Determine the (x, y) coordinate at the center of the cell enclosing the given text.  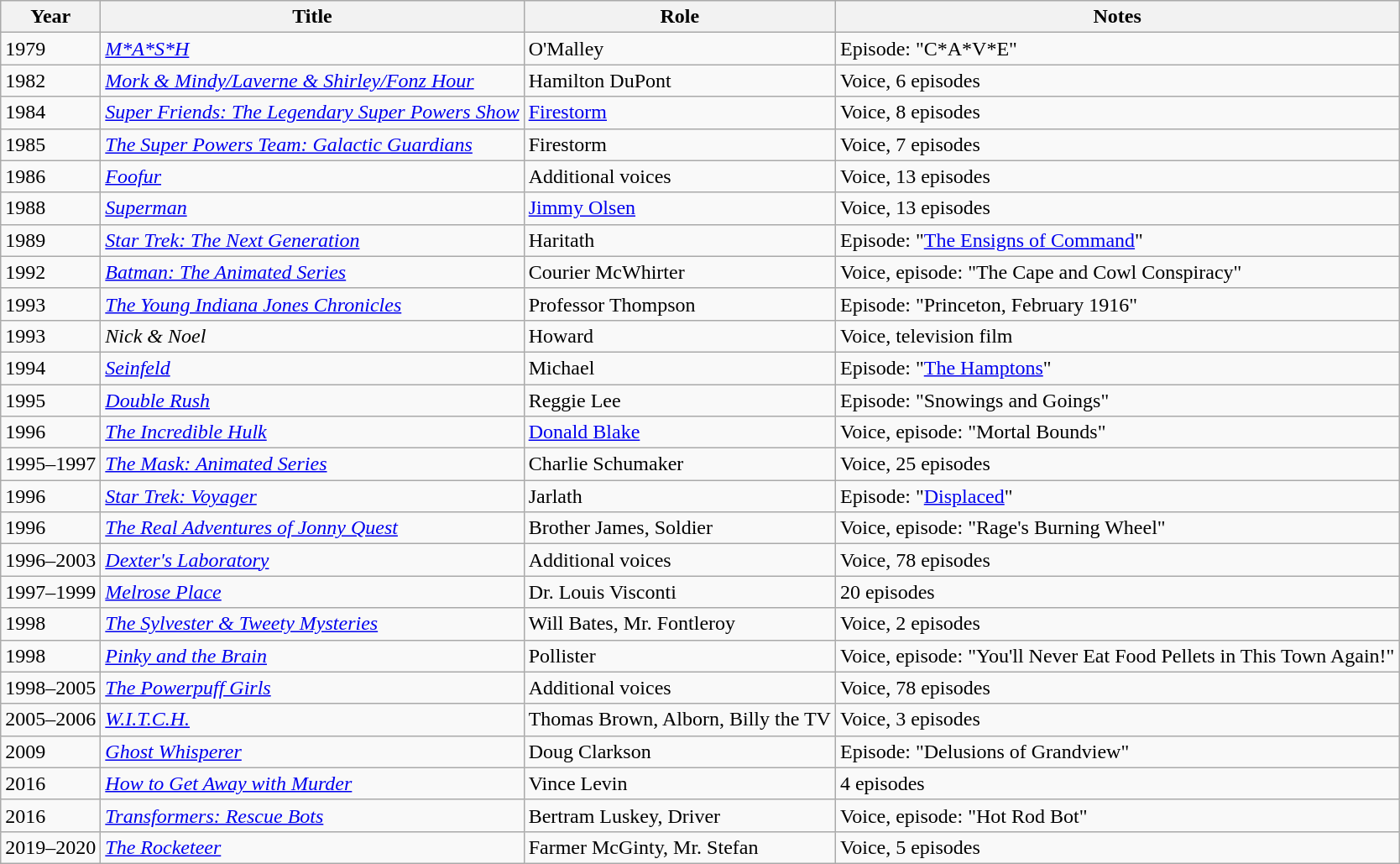
Superman (312, 208)
Voice, 3 episodes (1117, 720)
How to Get Away with Murder (312, 783)
Dr. Louis Visconti (680, 592)
O'Malley (680, 49)
Reggie Lee (680, 401)
Star Trek: Voyager (312, 496)
Episode: "C*A*V*E" (1117, 49)
1982 (50, 81)
Charlie Schumaker (680, 464)
Mork & Mindy/Laverne & Shirley/Fonz Hour (312, 81)
M*A*S*H (312, 49)
Notes (1117, 17)
Doug Clarkson (680, 751)
Episode: "Displaced" (1117, 496)
Voice, episode: "Mortal Bounds" (1117, 432)
The Real Adventures of Jonny Quest (312, 528)
Brother James, Soldier (680, 528)
The Mask: Animated Series (312, 464)
Pollister (680, 656)
Voice, 8 episodes (1117, 113)
Role (680, 17)
Michael (680, 368)
The Sylvester & Tweety Mysteries (312, 624)
Voice, episode: "Hot Rod Bot" (1117, 815)
Batman: The Animated Series (312, 272)
4 episodes (1117, 783)
1989 (50, 240)
Voice, episode: "You'll Never Eat Food Pellets in This Town Again!" (1117, 656)
Jarlath (680, 496)
Hamilton DuPont (680, 81)
Episode: "Delusions of Grandview" (1117, 751)
1994 (50, 368)
1988 (50, 208)
The Powerpuff Girls (312, 688)
Voice, 25 episodes (1117, 464)
Donald Blake (680, 432)
Voice, 2 episodes (1117, 624)
Transformers: Rescue Bots (312, 815)
Seinfeld (312, 368)
1984 (50, 113)
Howard (680, 336)
1995–1997 (50, 464)
Melrose Place (312, 592)
W.I.T.C.H. (312, 720)
Double Rush (312, 401)
Jimmy Olsen (680, 208)
1986 (50, 176)
1979 (50, 49)
Farmer McGinty, Mr. Stefan (680, 847)
1997–1999 (50, 592)
Haritath (680, 240)
Voice, episode: "The Cape and Cowl Conspiracy" (1117, 272)
2009 (50, 751)
Nick & Noel (312, 336)
The Super Powers Team: Galactic Guardians (312, 144)
20 episodes (1117, 592)
Star Trek: The Next Generation (312, 240)
Episode: "Snowings and Goings" (1117, 401)
Episode: "The Ensigns of Command" (1117, 240)
Voice, 6 episodes (1117, 81)
Voice, 7 episodes (1117, 144)
2019–2020 (50, 847)
The Young Indiana Jones Chronicles (312, 304)
Courier McWhirter (680, 272)
Title (312, 17)
1985 (50, 144)
Episode: "The Hamptons" (1117, 368)
Thomas Brown, Alborn, Billy the TV (680, 720)
Will Bates, Mr. Fontleroy (680, 624)
1998–2005 (50, 688)
Voice, episode: "Rage's Burning Wheel" (1117, 528)
Episode: "Princeton, February 1916" (1117, 304)
Vince Levin (680, 783)
1996–2003 (50, 560)
The Incredible Hulk (312, 432)
Foofur (312, 176)
1992 (50, 272)
Year (50, 17)
1995 (50, 401)
Bertram Luskey, Driver (680, 815)
The Rocketeer (312, 847)
Ghost Whisperer (312, 751)
Voice, 5 episodes (1117, 847)
2005–2006 (50, 720)
Voice, television film (1117, 336)
Pinky and the Brain (312, 656)
Super Friends: The Legendary Super Powers Show (312, 113)
Dexter's Laboratory (312, 560)
Professor Thompson (680, 304)
